Extract the [x, y] coordinate from the center of the cell holding the provided text.  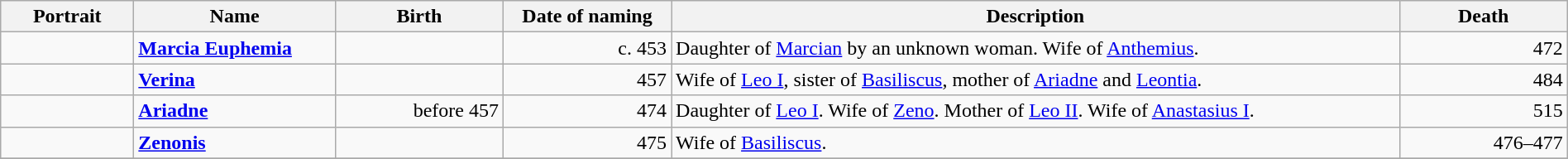
457 [587, 79]
c. 453 [587, 48]
474 [587, 111]
484 [1484, 79]
Date of naming [587, 17]
Marcia Euphemia [235, 48]
Description [1035, 17]
Portrait [68, 17]
Birth [418, 17]
Daughter of Marcian by an unknown woman. Wife of Anthemius. [1035, 48]
472 [1484, 48]
before 457 [418, 111]
Ariadne [235, 111]
Verina [235, 79]
Wife of Leo I, sister of Basiliscus, mother of Ariadne and Leontia. [1035, 79]
Death [1484, 17]
Daughter of Leo I. Wife of Zeno. Mother of Leo II. Wife of Anastasius I. [1035, 111]
Zenonis [235, 142]
476–477 [1484, 142]
Name [235, 17]
515 [1484, 111]
475 [587, 142]
Wife of Basiliscus. [1035, 142]
